Return the (X, Y) coordinate for the center point of the cell that contains the specified text.  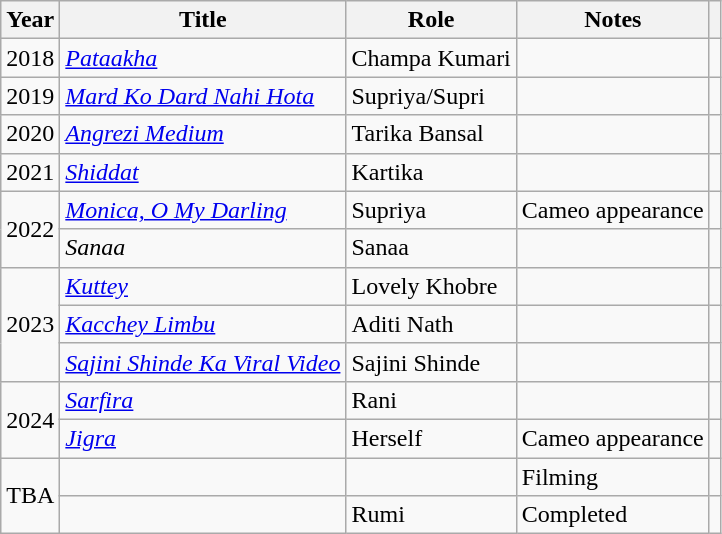
Kacchey Limbu (203, 324)
Supriya/Supri (431, 96)
2024 (30, 419)
2019 (30, 96)
Angrezi Medium (203, 134)
2018 (30, 58)
Sajini Shinde Ka Viral Video (203, 362)
Jigra (203, 438)
Sajini Shinde (431, 362)
Herself (431, 438)
Pataakha (203, 58)
Champa Kumari (431, 58)
TBA (30, 496)
2020 (30, 134)
Supriya (431, 210)
Role (431, 20)
Rumi (431, 515)
Mard Ko Dard Nahi Hota (203, 96)
Aditi Nath (431, 324)
2023 (30, 324)
2021 (30, 172)
Kartika (431, 172)
Shiddat (203, 172)
Tarika Bansal (431, 134)
Lovely Khobre (431, 286)
Sarfira (203, 400)
Notes (612, 20)
Monica, O My Darling (203, 210)
2022 (30, 229)
Completed (612, 515)
Filming (612, 477)
Year (30, 20)
Kuttey (203, 286)
Rani (431, 400)
Title (203, 20)
